Find where the given text appears and provide that cell's center as (X, Y) coordinate. 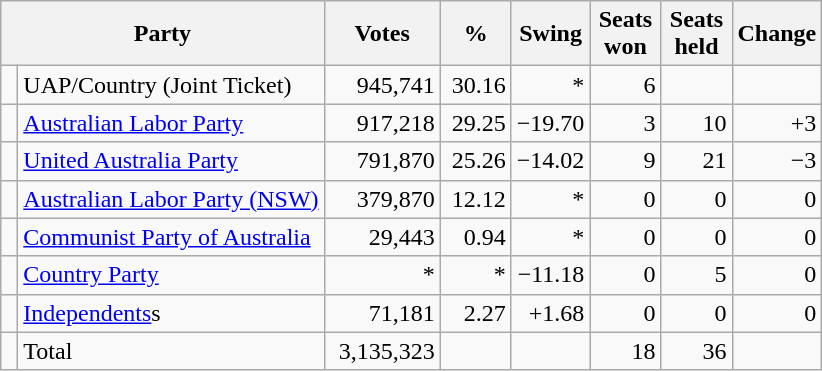
3 (626, 123)
Independentss (171, 313)
9 (626, 161)
379,870 (382, 199)
71,181 (382, 313)
29,443 (382, 237)
29.25 (476, 123)
2.27 (476, 313)
−19.70 (550, 123)
Country Party (171, 275)
Seats held (696, 34)
10 (696, 123)
791,870 (382, 161)
United Australia Party (171, 161)
36 (696, 351)
Party (162, 34)
Total (171, 351)
5 (696, 275)
% (476, 34)
Australian Labor Party (171, 123)
0.94 (476, 237)
Communist Party of Australia (171, 237)
Seats won (626, 34)
−11.18 (550, 275)
945,741 (382, 85)
+1.68 (550, 313)
+3 (777, 123)
21 (696, 161)
18 (626, 351)
25.26 (476, 161)
12.12 (476, 199)
30.16 (476, 85)
−14.02 (550, 161)
−3 (777, 161)
6 (626, 85)
3,135,323 (382, 351)
Swing (550, 34)
Change (777, 34)
UAP/Country (Joint Ticket) (171, 85)
Australian Labor Party (NSW) (171, 199)
917,218 (382, 123)
Votes (382, 34)
